Capture the cell that displays the provided text and extract its [x, y] central coordinate. 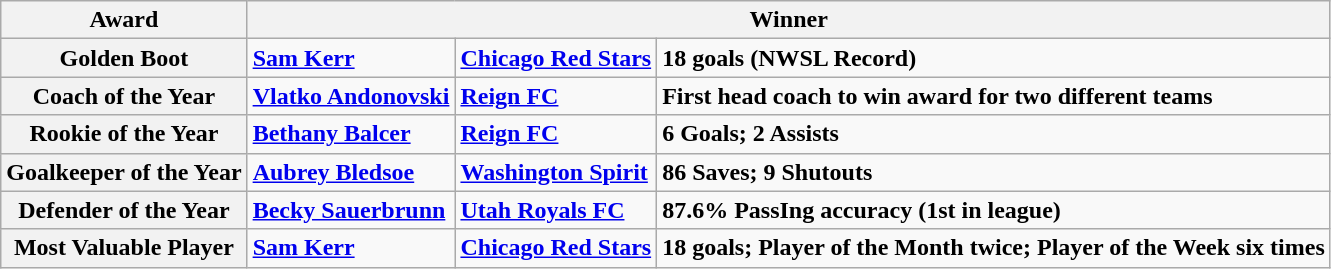
87.6% PassIng accuracy (1st in league) [994, 210]
Vlatko Andonovski [351, 96]
Goalkeeper of the Year [124, 172]
Utah Royals FC [556, 210]
18 goals (NWSL Record) [994, 58]
Award [124, 20]
Most Valuable Player [124, 248]
86 Saves; 9 Shutouts [994, 172]
Defender of the Year [124, 210]
Golden Boot [124, 58]
6 Goals; 2 Assists [994, 134]
18 goals; Player of the Month twice; Player of the Week six times [994, 248]
Aubrey Bledsoe [351, 172]
Rookie of the Year [124, 134]
Coach of the Year [124, 96]
Becky Sauerbrunn [351, 210]
Winner [788, 20]
Washington Spirit [556, 172]
Bethany Balcer [351, 134]
First head coach to win award for two different teams [994, 96]
